Pinpoint the cell where the given text exists, returning its (x, y) midpoint coordinate. 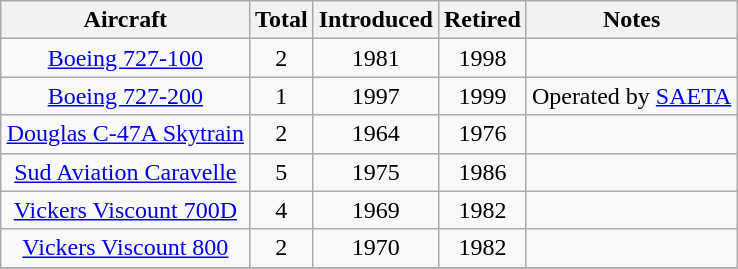
Total (282, 20)
4 (282, 210)
1975 (376, 172)
Introduced (376, 20)
Retired (482, 20)
1998 (482, 58)
1986 (482, 172)
Boeing 727-200 (125, 96)
Sud Aviation Caravelle (125, 172)
Vickers Viscount 700D (125, 210)
1981 (376, 58)
Operated by SAETA (631, 96)
1969 (376, 210)
1 (282, 96)
Aircraft (125, 20)
1976 (482, 134)
1999 (482, 96)
1997 (376, 96)
Boeing 727-100 (125, 58)
1970 (376, 248)
1964 (376, 134)
Notes (631, 20)
5 (282, 172)
Vickers Viscount 800 (125, 248)
Douglas C-47A Skytrain (125, 134)
